For the text-containing cell, return its midpoint in [x, y] coordinate format. 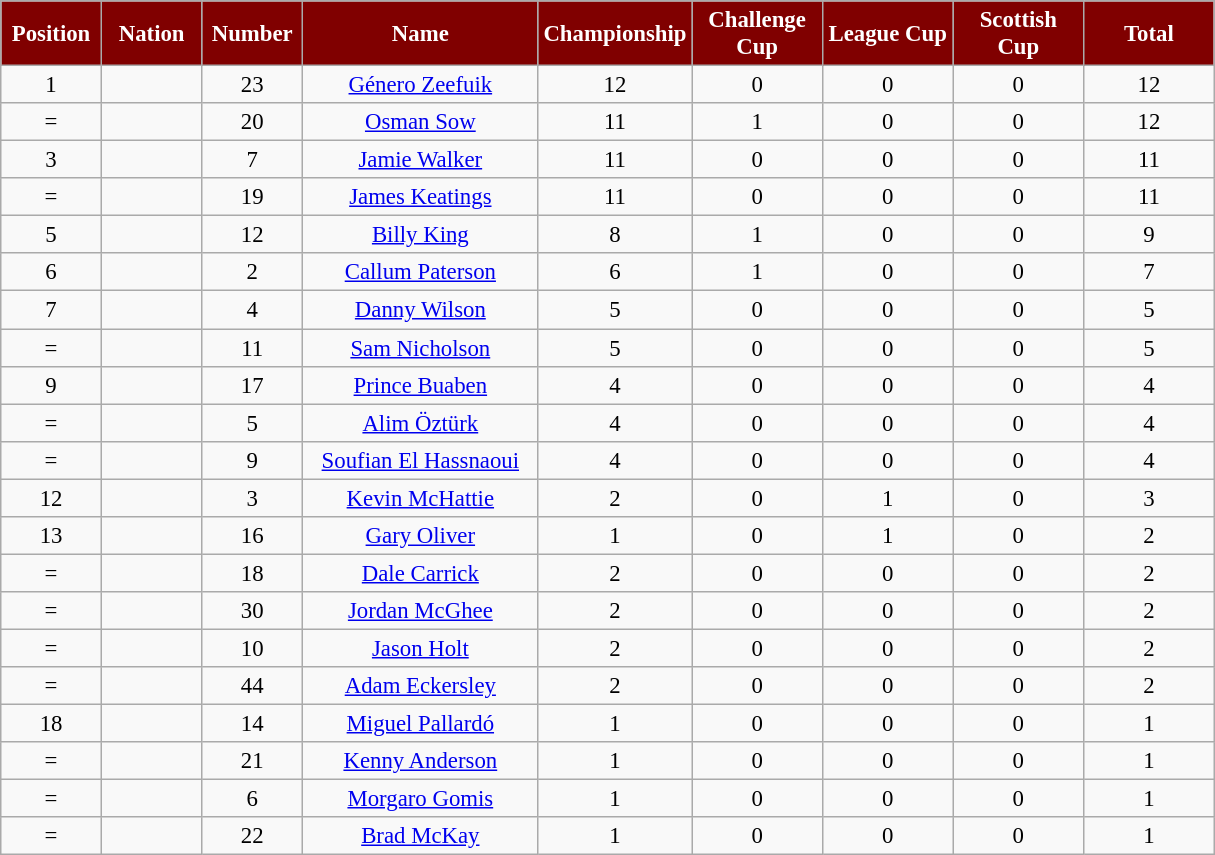
8 [615, 235]
22 [252, 836]
Challenge Cup [758, 34]
44 [252, 686]
Dale Carrick [421, 573]
Callum Paterson [421, 273]
Jason Holt [421, 648]
13 [52, 536]
14 [252, 724]
Nation [152, 34]
Name [421, 34]
10 [252, 648]
30 [252, 611]
Prince Buaben [421, 385]
Total [1150, 34]
19 [252, 197]
Miguel Pallardó [421, 724]
Brad McKay [421, 836]
Género Zeefuik [421, 85]
Danny Wilson [421, 310]
Scottish Cup [1018, 34]
Number [252, 34]
Position [52, 34]
23 [252, 85]
Sam Nicholson [421, 348]
16 [252, 536]
Jordan McGhee [421, 611]
Morgaro Gomis [421, 799]
League Cup [888, 34]
20 [252, 122]
21 [252, 761]
Osman Sow [421, 122]
Kenny Anderson [421, 761]
James Keatings [421, 197]
Gary Oliver [421, 536]
Billy King [421, 235]
Adam Eckersley [421, 686]
17 [252, 385]
Kevin McHattie [421, 498]
Soufian El Hassnaoui [421, 460]
Alim Öztürk [421, 423]
Championship [615, 34]
Jamie Walker [421, 160]
